Output the [X, Y] coordinate of the center of the cell containing the given text.  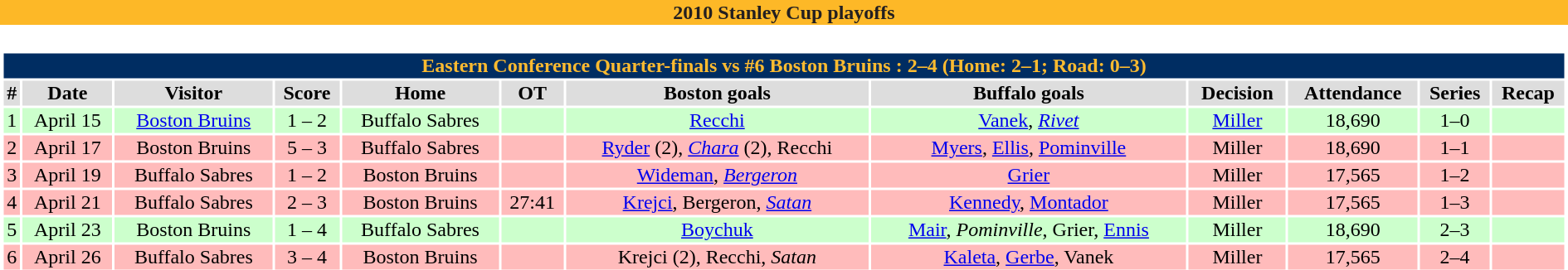
5 – 3 [307, 148]
Recchi [717, 120]
April 26 [68, 258]
Grier [1029, 175]
2–4 [1455, 258]
Boychuk [717, 229]
OT [533, 94]
Myers, Ellis, Pominville [1029, 148]
1–3 [1455, 203]
2–3 [1455, 229]
Decision [1237, 94]
Visitor [194, 94]
1–2 [1455, 175]
1 – 4 [307, 229]
Krejci, Bergeron, Satan [717, 203]
1–0 [1455, 120]
Mair, Pominville, Grier, Ennis [1029, 229]
Boston goals [717, 94]
3 – 4 [307, 258]
Vanek, Rivet [1029, 120]
5 [12, 229]
Recap [1528, 94]
# [12, 94]
Ryder (2), Chara (2), Recchi [717, 148]
2010 Stanley Cup playoffs [784, 12]
April 19 [68, 175]
April 17 [68, 148]
Attendance [1353, 94]
6 [12, 258]
27:41 [533, 203]
April 15 [68, 120]
Kennedy, Montador [1029, 203]
1 [12, 120]
Home [420, 94]
4 [12, 203]
1–1 [1455, 148]
3 [12, 175]
Wideman, Bergeron [717, 175]
Date [68, 94]
2 [12, 148]
2 – 3 [307, 203]
Buffalo goals [1029, 94]
Kaleta, Gerbe, Vanek [1029, 258]
Krejci (2), Recchi, Satan [717, 258]
April 21 [68, 203]
Series [1455, 94]
Eastern Conference Quarter-finals vs #6 Boston Bruins : 2–4 (Home: 2–1; Road: 0–3) [783, 65]
April 23 [68, 229]
Score [307, 94]
